Pinpoint the cell where the given text exists, returning its [x, y] midpoint coordinate. 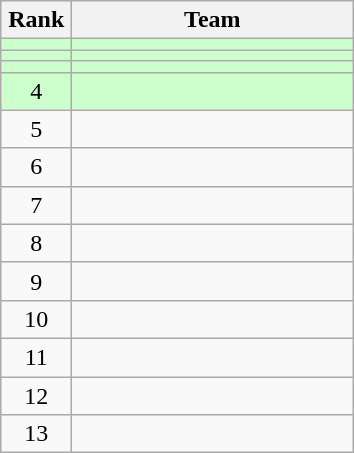
Team [212, 20]
10 [36, 319]
7 [36, 205]
11 [36, 357]
9 [36, 281]
5 [36, 129]
6 [36, 167]
8 [36, 243]
4 [36, 91]
12 [36, 395]
Rank [36, 20]
13 [36, 434]
